Determine the [x, y] coordinate at the center of the cell enclosing the given text.  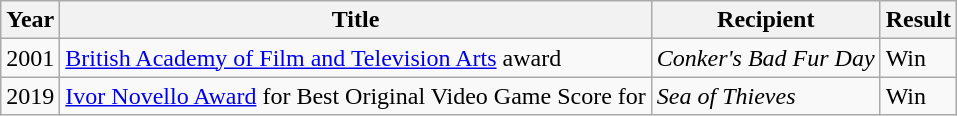
Year [30, 20]
British Academy of Film and Television Arts award [356, 58]
Result [918, 20]
2019 [30, 96]
Sea of Thieves [766, 96]
Recipient [766, 20]
Ivor Novello Award for Best Original Video Game Score for [356, 96]
2001 [30, 58]
Title [356, 20]
Conker's Bad Fur Day [766, 58]
